For the text-containing cell, return its midpoint in (X, Y) coordinate format. 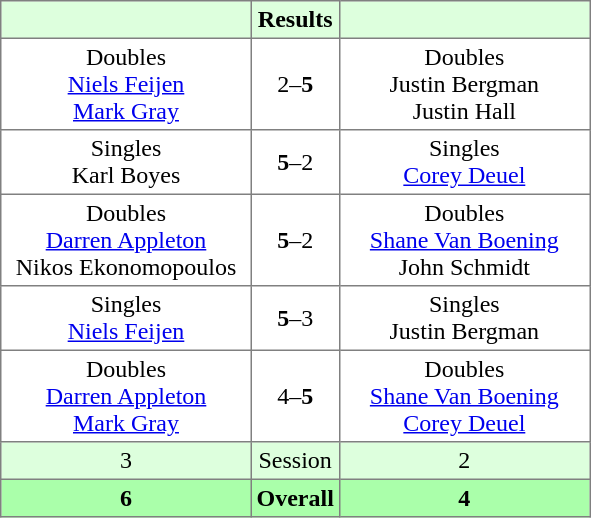
DoublesNiels FeijenMark Gray (126, 84)
DoublesShane Van BoeningJohn Schmidt (464, 240)
5–3 (295, 318)
DoublesDarren AppletonMark Gray (126, 396)
Results (295, 20)
SinglesCorey Deuel (464, 162)
SinglesJustin Bergman (464, 318)
SinglesNiels Feijen (126, 318)
4 (464, 498)
3 (126, 461)
6 (126, 498)
4–5 (295, 396)
DoublesShane Van BoeningCorey Deuel (464, 396)
Overall (295, 498)
Session (295, 461)
2–5 (295, 84)
DoublesDarren Appleton Nikos Ekonomopoulos (126, 240)
DoublesJustin BergmanJustin Hall (464, 84)
2 (464, 461)
SinglesKarl Boyes (126, 162)
